Return [x, y] of the center of cell containing provided text 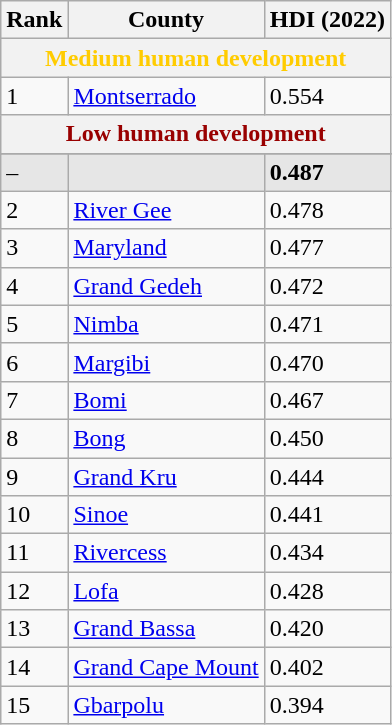
14 [34, 667]
Maryland [166, 248]
Grand Gedeh [166, 286]
County [166, 20]
Nimba [166, 324]
0.434 [327, 553]
0.472 [327, 286]
0.487 [327, 172]
10 [34, 515]
0.477 [327, 248]
0.470 [327, 362]
Rivercess [166, 553]
HDI (2022) [327, 20]
0.428 [327, 591]
12 [34, 591]
0.420 [327, 629]
15 [34, 705]
0.402 [327, 667]
Sinoe [166, 515]
7 [34, 400]
3 [34, 248]
9 [34, 477]
Bomi [166, 400]
11 [34, 553]
0.478 [327, 210]
Gbarpolu [166, 705]
Grand Cape Mount [166, 667]
1 [34, 96]
Grand Bassa [166, 629]
Lofa [166, 591]
Bong [166, 438]
0.467 [327, 400]
0.441 [327, 515]
4 [34, 286]
River Gee [166, 210]
Low human development [196, 134]
Medium human development [196, 58]
6 [34, 362]
0.471 [327, 324]
0.554 [327, 96]
– [34, 172]
0.450 [327, 438]
Rank [34, 20]
Grand Kru [166, 477]
0.444 [327, 477]
0.394 [327, 705]
8 [34, 438]
5 [34, 324]
Montserrado [166, 96]
Margibi [166, 362]
13 [34, 629]
2 [34, 210]
